Output the [X, Y] coordinate of the center of the cell containing the given text.  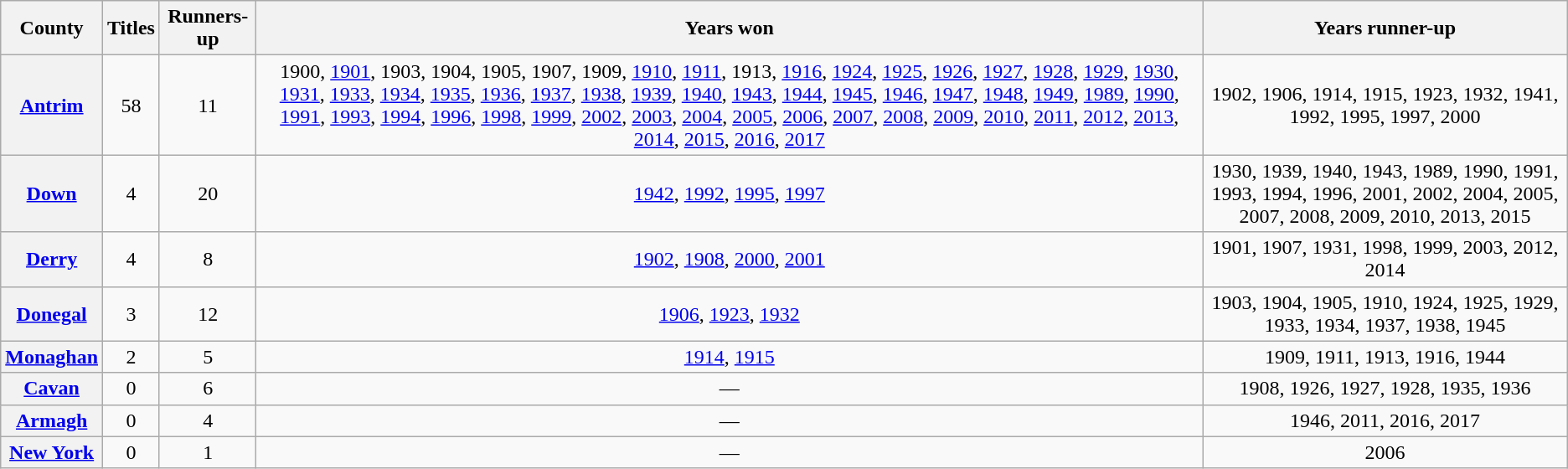
1902, 1906, 1914, 1915, 1923, 1932, 1941, 1992, 1995, 1997, 2000 [1385, 106]
2006 [1385, 452]
8 [208, 260]
Down [52, 193]
6 [208, 389]
County [52, 28]
Antrim [52, 106]
1914, 1915 [730, 357]
3 [132, 313]
1946, 2011, 2016, 2017 [1385, 420]
1 [208, 452]
1901, 1907, 1931, 1998, 1999, 2003, 2012, 2014 [1385, 260]
1930, 1939, 1940, 1943, 1989, 1990, 1991, 1993, 1994, 1996, 2001, 2002, 2004, 2005, 2007, 2008, 2009, 2010, 2013, 2015 [1385, 193]
58 [132, 106]
1942, 1992, 1995, 1997 [730, 193]
Monaghan [52, 357]
12 [208, 313]
Titles [132, 28]
20 [208, 193]
2 [132, 357]
Cavan [52, 389]
Years won [730, 28]
Donegal [52, 313]
1906, 1923, 1932 [730, 313]
Years runner-up [1385, 28]
Derry [52, 260]
Armagh [52, 420]
1909, 1911, 1913, 1916, 1944 [1385, 357]
5 [208, 357]
New York [52, 452]
1902, 1908, 2000, 2001 [730, 260]
1908, 1926, 1927, 1928, 1935, 1936 [1385, 389]
11 [208, 106]
1903, 1904, 1905, 1910, 1924, 1925, 1929, 1933, 1934, 1937, 1938, 1945 [1385, 313]
Runners-up [208, 28]
